Provide the (X, Y) coordinate of the cell's center where the given text is located.  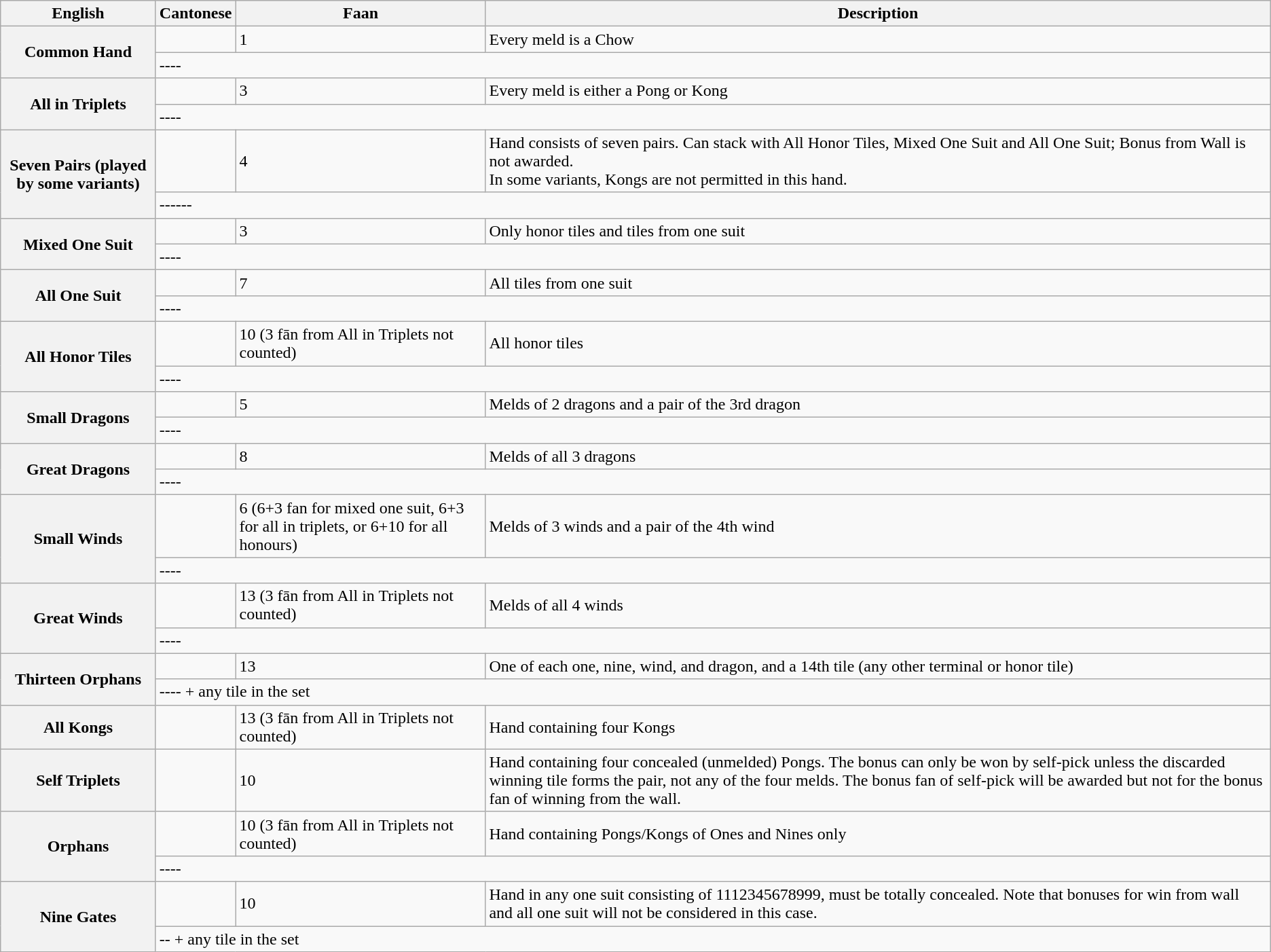
7 (361, 282)
Every meld is either a Pong or Kong (878, 91)
All Honor Tiles (79, 356)
All tiles from one suit (878, 282)
5 (361, 405)
Melds of 2 dragons and a pair of the 3rd dragon (878, 405)
Mixed One Suit (79, 244)
One of each one, nine, wind, and dragon, and a 14th tile (any other terminal or honor tile) (878, 666)
Small Dragons (79, 418)
Great Winds (79, 618)
Melds of all 3 dragons (878, 456)
English (79, 14)
Great Dragons (79, 469)
Self Triplets (79, 780)
Melds of 3 winds and a pair of the 4th wind (878, 526)
Common Hand (79, 52)
8 (361, 456)
All Kongs (79, 727)
Hand containing four Kongs (878, 727)
Every meld is a Chow (878, 39)
All One Suit (79, 295)
Seven Pairs (played by some variants) (79, 174)
13 (361, 666)
4 (361, 161)
Hand containing Pongs/Kongs of Ones and Nines only (878, 834)
Thirteen Orphans (79, 679)
Only honor tiles and tiles from one suit (878, 231)
Faan (361, 14)
Melds of all 4 winds (878, 606)
Small Winds (79, 539)
All honor tiles (878, 344)
-- + any tile in the set (713, 939)
Orphans (79, 846)
1 (361, 39)
Nine Gates (79, 917)
------ (713, 205)
---- + any tile in the set (713, 692)
Cantonese (196, 14)
All in Triplets (79, 104)
6 (6+3 fan for mixed one suit, 6+3 for all in triplets, or 6+10 for all honours) (361, 526)
Description (878, 14)
